Determine the (X, Y) coordinate at the center of the cell enclosing the given text.  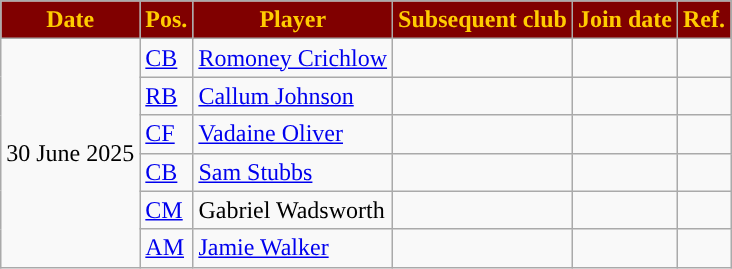
Date (70, 20)
Pos. (166, 20)
30 June 2025 (70, 153)
CM (166, 210)
Sam Stubbs (293, 172)
Romoney Crichlow (293, 58)
Subsequent club (483, 20)
Gabriel Wadsworth (293, 210)
Vadaine Oliver (293, 134)
Player (293, 20)
CF (166, 134)
AM (166, 248)
Callum Johnson (293, 96)
RB (166, 96)
Join date (624, 20)
Ref. (704, 20)
Jamie Walker (293, 248)
